Find where the given text appears and provide that cell's center as [X, Y] coordinate. 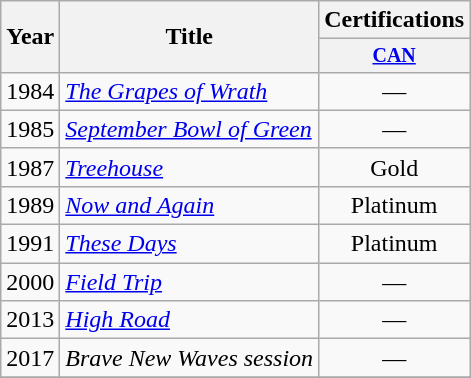
The Grapes of Wrath [190, 91]
2000 [30, 282]
1984 [30, 91]
September Bowl of Green [190, 129]
Treehouse [190, 167]
These Days [190, 244]
2013 [30, 320]
High Road [190, 320]
Gold [394, 167]
Brave New Waves session [190, 358]
Now and Again [190, 205]
Field Trip [190, 282]
2017 [30, 358]
1987 [30, 167]
CAN [394, 56]
Certifications [394, 20]
Title [190, 37]
Year [30, 37]
1991 [30, 244]
1989 [30, 205]
1985 [30, 129]
